Provide the (x, y) coordinate of the cell's center where the given text is located.  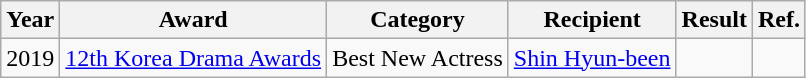
2019 (30, 58)
Year (30, 20)
Recipient (592, 20)
12th Korea Drama Awards (194, 58)
Shin Hyun-been (592, 58)
Best New Actress (418, 58)
Ref. (778, 20)
Result (714, 20)
Category (418, 20)
Award (194, 20)
